Provide the (x, y) coordinate of the cell's center where the given text is located.  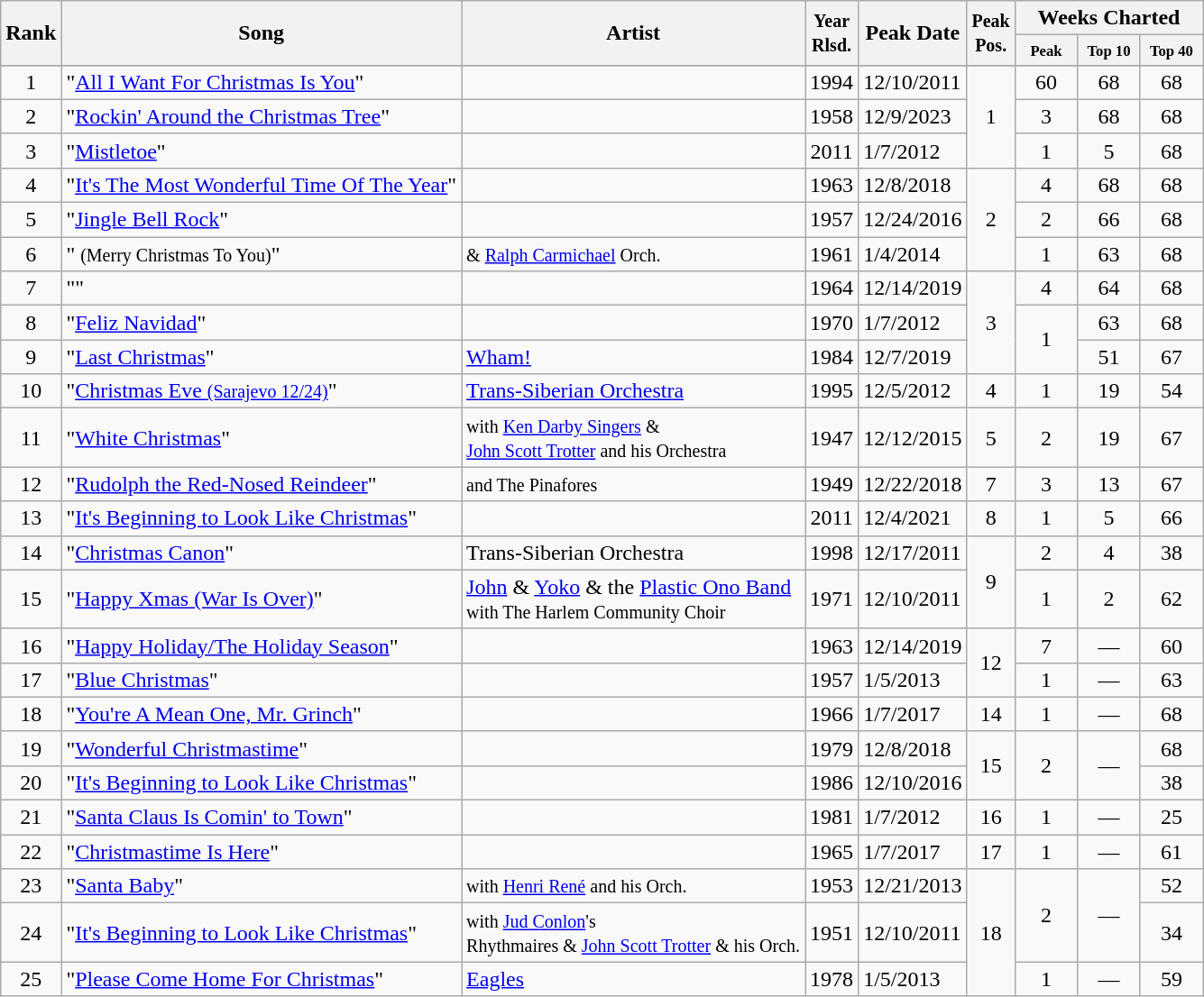
Weeks Charted (1108, 18)
1984 (832, 357)
1998 (832, 553)
"Santa Baby" (262, 886)
"White Christmas" (262, 438)
"You're A Mean One, Mr. Grinch" (262, 714)
64 (1109, 288)
1970 (832, 323)
12/4/2021 (913, 518)
12/17/2011 (913, 553)
"All I Want For Christmas Is You" (262, 82)
12/9/2023 (913, 116)
"Wonderful Christmastime" (262, 748)
"Mistletoe" (262, 151)
1958 (832, 116)
59 (1171, 979)
with Henri René and his Orch. (633, 886)
12/22/2018 (913, 484)
24 (31, 932)
& Ralph Carmichael Orch. (633, 254)
"" (262, 288)
John & Yoko & the Plastic Ono Bandwith The Harlem Community Choir (633, 599)
Peak (1046, 50)
1965 (832, 852)
"Please Come Home For Christmas" (262, 979)
11 (31, 438)
Top 40 (1171, 50)
54 (1171, 391)
Artist (633, 33)
"Rudolph the Red-Nosed Reindeer" (262, 484)
34 (1171, 932)
51 (1109, 357)
PeakPos. (990, 33)
"Feliz Navidad" (262, 323)
Peak Date (913, 33)
6 (31, 254)
1/4/2014 (913, 254)
Top 10 (1109, 50)
1971 (832, 599)
1981 (832, 818)
"Christmas Eve (Sarajevo 12/24)" (262, 391)
with Jud Conlon'sRhythmaires & John Scott Trotter & his Orch. (633, 932)
1986 (832, 782)
"Happy Xmas (War Is Over)" (262, 599)
"Christmastime Is Here" (262, 852)
20 (31, 782)
"Santa Claus Is Comin' to Town" (262, 818)
1966 (832, 714)
10 (31, 391)
1953 (832, 886)
1947 (832, 438)
Eagles (633, 979)
"Happy Holiday/The Holiday Season" (262, 645)
Song (262, 33)
"It's The Most Wonderful Time Of The Year" (262, 185)
with Ken Darby Singers & John Scott Trotter and his Orchestra (633, 438)
Wham! (633, 357)
1978 (832, 979)
Rank (31, 33)
"Rockin' Around the Christmas Tree" (262, 116)
1994 (832, 82)
12/10/2016 (913, 782)
1951 (832, 932)
61 (1171, 852)
12/5/2012 (913, 391)
"Jingle Bell Rock" (262, 220)
52 (1171, 886)
21 (31, 818)
"Blue Christmas" (262, 680)
23 (31, 886)
1979 (832, 748)
"Christmas Canon" (262, 553)
1949 (832, 484)
12/7/2019 (913, 357)
12/24/2016 (913, 220)
1961 (832, 254)
1964 (832, 288)
YearRlsd. (832, 33)
1995 (832, 391)
12/12/2015 (913, 438)
and The Pinafores (633, 484)
" (Merry Christmas To You)" (262, 254)
12/21/2013 (913, 886)
22 (31, 852)
62 (1171, 599)
"Last Christmas" (262, 357)
